Identify which cell holds the provided text, then report its [x, y] central coordinate. 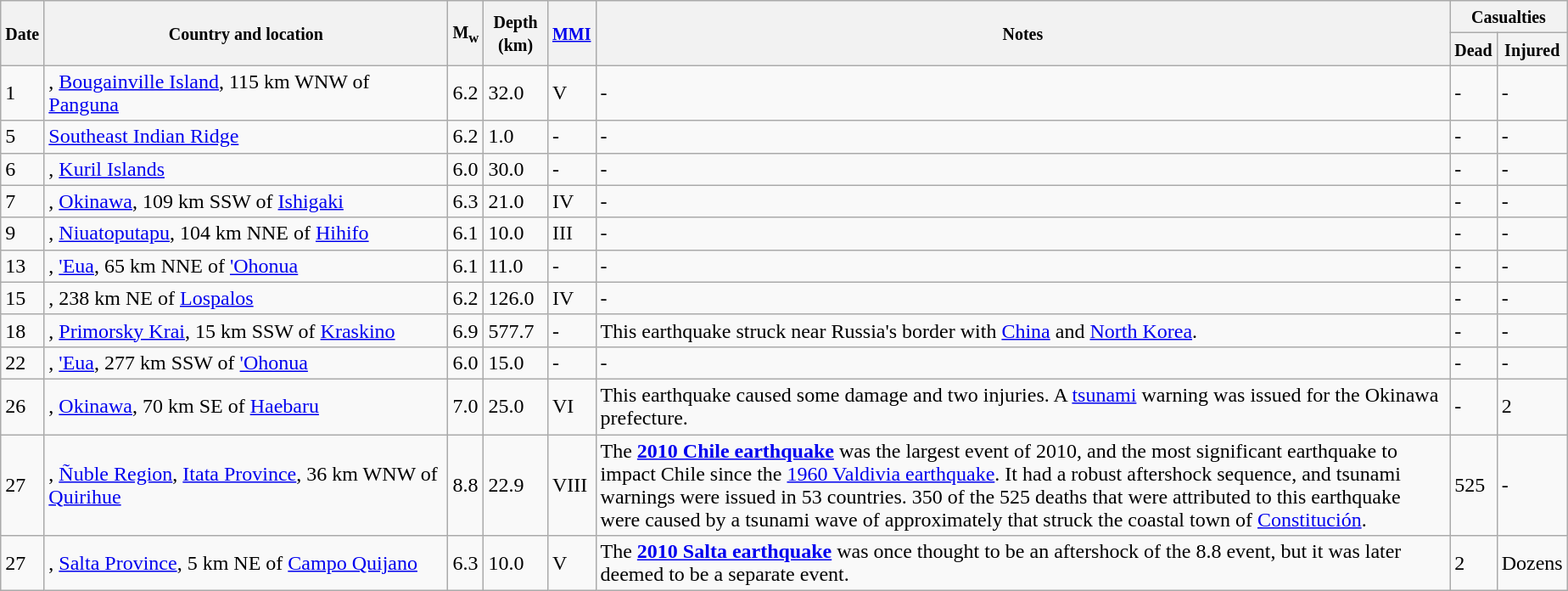
Country and location [246, 33]
25.0 [516, 406]
, Kuril Islands [246, 169]
, Okinawa, 109 km SSW of Ishigaki [246, 201]
This earthquake struck near Russia's border with China and North Korea. [1023, 330]
, Salta Province, 5 km NE of Campo Quijano [246, 564]
6 [22, 169]
, Niuatoputapu, 104 km NNE of Hihifo [246, 234]
The 2010 Salta earthquake was once thought to be an aftershock of the 8.8 event, but it was later deemed to be a separate event. [1023, 564]
, 'Eua, 277 km SSW of 'Ohonua [246, 363]
15 [22, 298]
, Primorsky Krai, 15 km SSW of Kraskino [246, 330]
577.7 [516, 330]
32.0 [516, 93]
22.9 [516, 486]
, Okinawa, 70 km SE of Haebaru [246, 406]
Dead [1474, 49]
126.0 [516, 298]
15.0 [516, 363]
7 [22, 201]
VI [572, 406]
7.0 [466, 406]
8.8 [466, 486]
5 [22, 137]
MMI [572, 33]
Date [22, 33]
III [572, 234]
VIII [572, 486]
1 [22, 93]
13 [22, 266]
1.0 [516, 137]
Casualties [1509, 17]
22 [22, 363]
6.9 [466, 330]
11.0 [516, 266]
Southeast Indian Ridge [246, 137]
Mw [466, 33]
30.0 [516, 169]
, 'Eua, 65 km NNE of 'Ohonua [246, 266]
Notes [1023, 33]
Dozens [1532, 564]
Injured [1532, 49]
21.0 [516, 201]
, 238 km NE of Lospalos [246, 298]
26 [22, 406]
525 [1474, 486]
This earthquake caused some damage and two injuries. A tsunami warning was issued for the Okinawa prefecture. [1023, 406]
, Ñuble Region, Itata Province, 36 km WNW of Quirihue [246, 486]
, Bougainville Island, 115 km WNW of Panguna [246, 93]
18 [22, 330]
Depth (km) [516, 33]
9 [22, 234]
